Return [X, Y] of the center of cell containing provided text 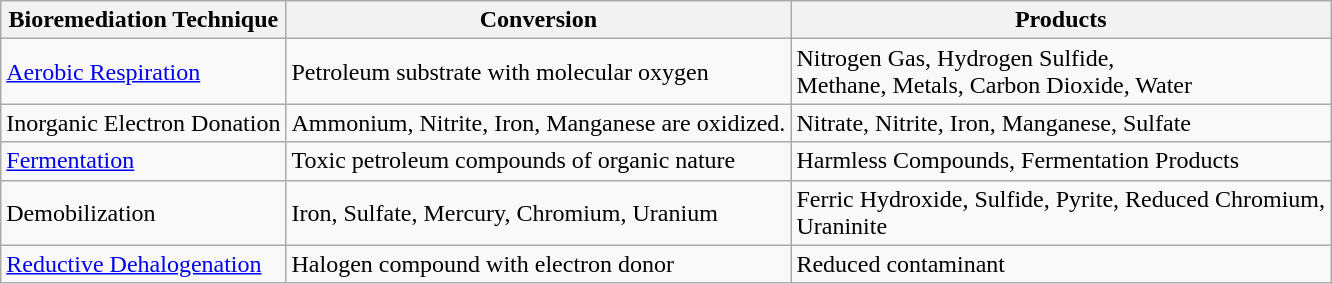
Nitrogen Gas, Hydrogen Sulfide,Methane, Metals, Carbon Dioxide, Water [1061, 72]
Harmless Compounds, Fermentation Products [1061, 161]
Fermentation [144, 161]
Ferric Hydroxide, Sulfide, Pyrite, Reduced Chromium,Uraninite [1061, 212]
Conversion [538, 20]
Nitrate, Nitrite, Iron, Manganese, Sulfate [1061, 123]
Iron, Sulfate, Mercury, Chromium, Uranium [538, 212]
Halogen compound with electron donor [538, 264]
Toxic petroleum compounds of organic nature [538, 161]
Bioremediation Technique [144, 20]
Reductive Dehalogenation [144, 264]
Ammonium, Nitrite, Iron, Manganese are oxidized. [538, 123]
Aerobic Respiration [144, 72]
Inorganic Electron Donation [144, 123]
Products [1061, 20]
Demobilization [144, 212]
Petroleum substrate with molecular oxygen [538, 72]
Reduced contaminant [1061, 264]
